Locate the cell with the specified text and output its [x, y] center coordinate. 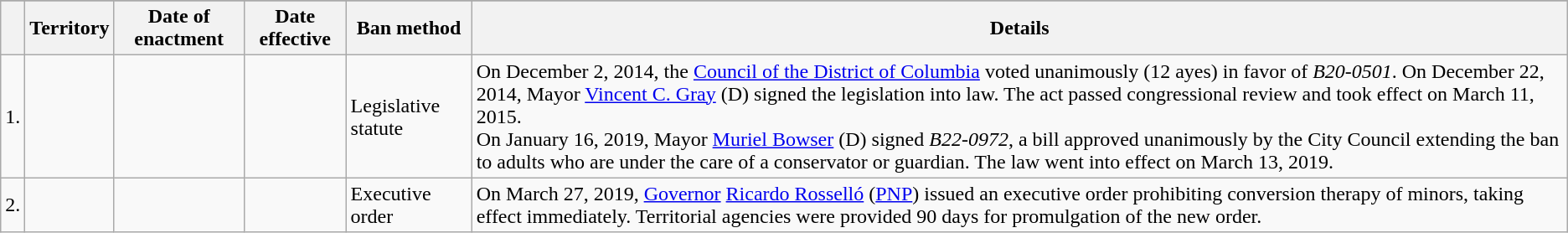
Date of enactment [179, 28]
Territory [70, 28]
2. [13, 205]
1. [13, 116]
Date effective [295, 28]
Executive order [409, 205]
Legislative statute [409, 116]
Ban method [409, 28]
Details [1019, 28]
